Identify which cell holds the provided text, then report its (x, y) central coordinate. 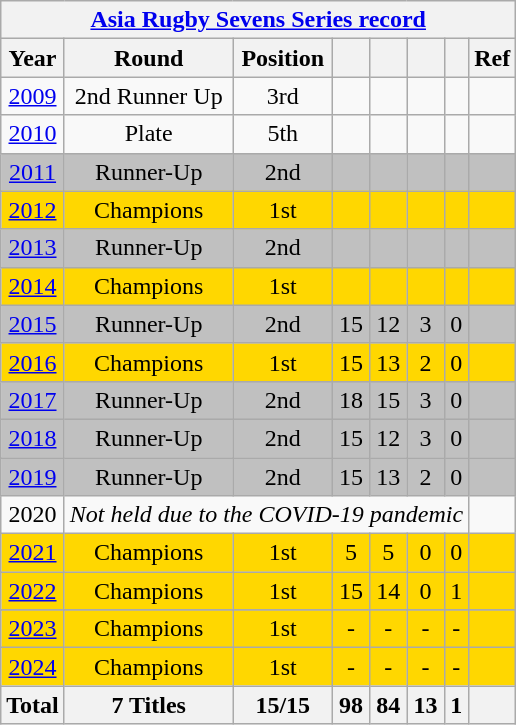
84 (388, 705)
2013 (33, 248)
Round (148, 58)
2024 (33, 667)
2020 (33, 515)
2021 (33, 553)
7 Titles (148, 705)
Year (33, 58)
14 (388, 591)
2014 (33, 286)
3rd (282, 96)
2nd Runner Up (148, 96)
2010 (33, 134)
15/15 (282, 705)
Not held due to the COVID-19 pandemic (266, 515)
2015 (33, 324)
2009 (33, 96)
Plate (148, 134)
Asia Rugby Sevens Series record (258, 20)
Ref (492, 58)
98 (352, 705)
Total (33, 705)
18 (352, 400)
2016 (33, 362)
2017 (33, 400)
2022 (33, 591)
2012 (33, 210)
5th (282, 134)
2011 (33, 172)
2023 (33, 629)
2019 (33, 477)
Position (282, 58)
2018 (33, 438)
